Capture the cell that displays the provided text and extract its [x, y] central coordinate. 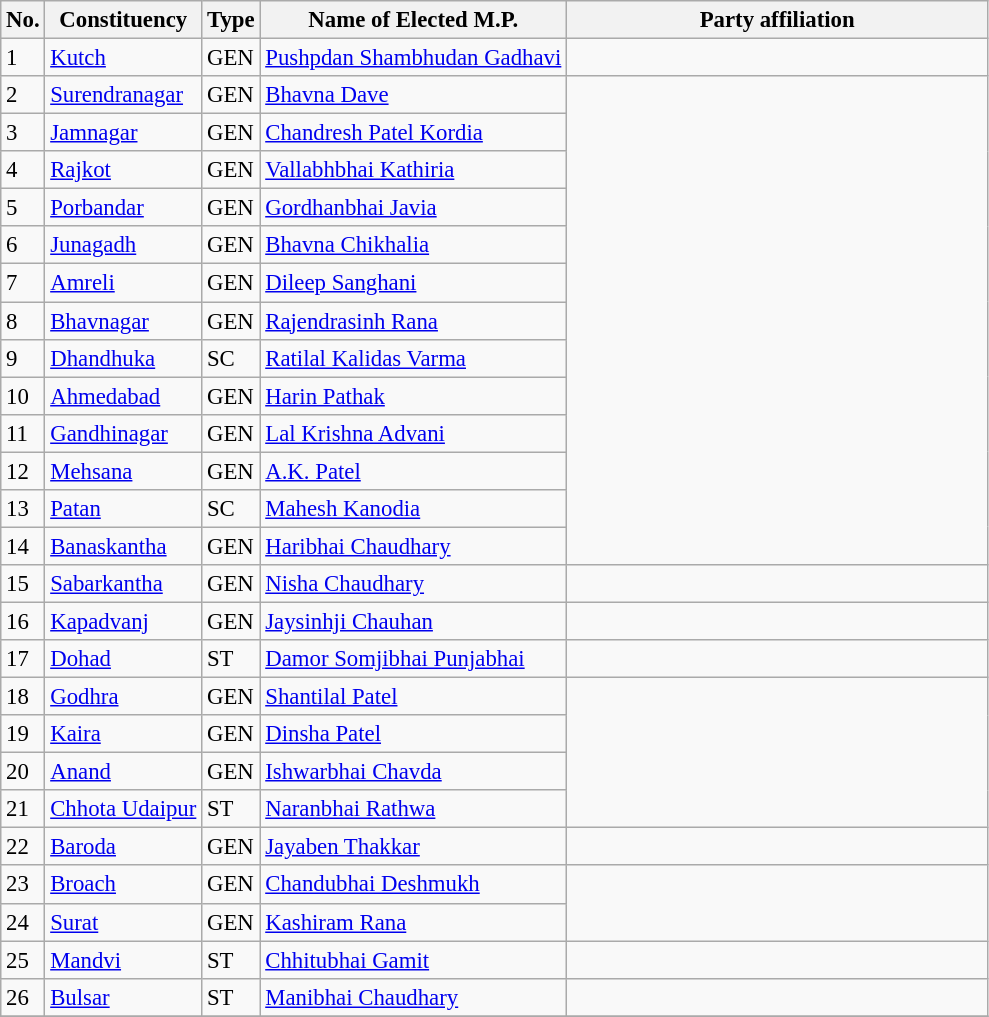
Type [231, 20]
Pushpdan Shambhudan Gadhavi [414, 58]
Kaira [124, 734]
Ishwarbhai Chavda [414, 772]
2 [23, 95]
20 [23, 772]
Rajendrasinh Rana [414, 321]
Surendranagar [124, 95]
Chhitubhai Gamit [414, 960]
Nisha Chaudhary [414, 584]
Ahmedabad [124, 396]
Naranbhai Rathwa [414, 809]
Kapadvanj [124, 621]
10 [23, 396]
9 [23, 358]
Dohad [124, 659]
Bhavna Dave [414, 95]
6 [23, 245]
Rajkot [124, 170]
Shantilal Patel [414, 697]
Lal Krishna Advani [414, 433]
Haribhai Chaudhary [414, 546]
22 [23, 847]
11 [23, 433]
Vallabhbhai Kathiria [414, 170]
Party affiliation [778, 20]
Mahesh Kanodia [414, 509]
Bhavna Chikhalia [414, 245]
Jayaben Thakkar [414, 847]
No. [23, 20]
Harin Pathak [414, 396]
Bhavnagar [124, 321]
Kashiram Rana [414, 922]
Anand [124, 772]
16 [23, 621]
Gordhanbhai Javia [414, 208]
26 [23, 997]
Dinsha Patel [414, 734]
4 [23, 170]
25 [23, 960]
Ratilal Kalidas Varma [414, 358]
Bulsar [124, 997]
12 [23, 471]
15 [23, 584]
Mandvi [124, 960]
Porbandar [124, 208]
Damor Somjibhai Punjabhai [414, 659]
Banaskantha [124, 546]
17 [23, 659]
1 [23, 58]
21 [23, 809]
Amreli [124, 283]
A.K. Patel [414, 471]
Broach [124, 885]
Patan [124, 509]
Junagadh [124, 245]
Constituency [124, 20]
7 [23, 283]
19 [23, 734]
8 [23, 321]
Baroda [124, 847]
23 [23, 885]
Chhota Udaipur [124, 809]
14 [23, 546]
Name of Elected M.P. [414, 20]
Chandresh Patel Kordia [414, 133]
Godhra [124, 697]
Jaysinhji Chauhan [414, 621]
Gandhinagar [124, 433]
Dhandhuka [124, 358]
Dileep Sanghani [414, 283]
Surat [124, 922]
24 [23, 922]
5 [23, 208]
3 [23, 133]
18 [23, 697]
Manibhai Chaudhary [414, 997]
Jamnagar [124, 133]
Mehsana [124, 471]
Sabarkantha [124, 584]
Chandubhai Deshmukh [414, 885]
13 [23, 509]
Kutch [124, 58]
